Find where the given text appears and provide that cell's center as (x, y) coordinate. 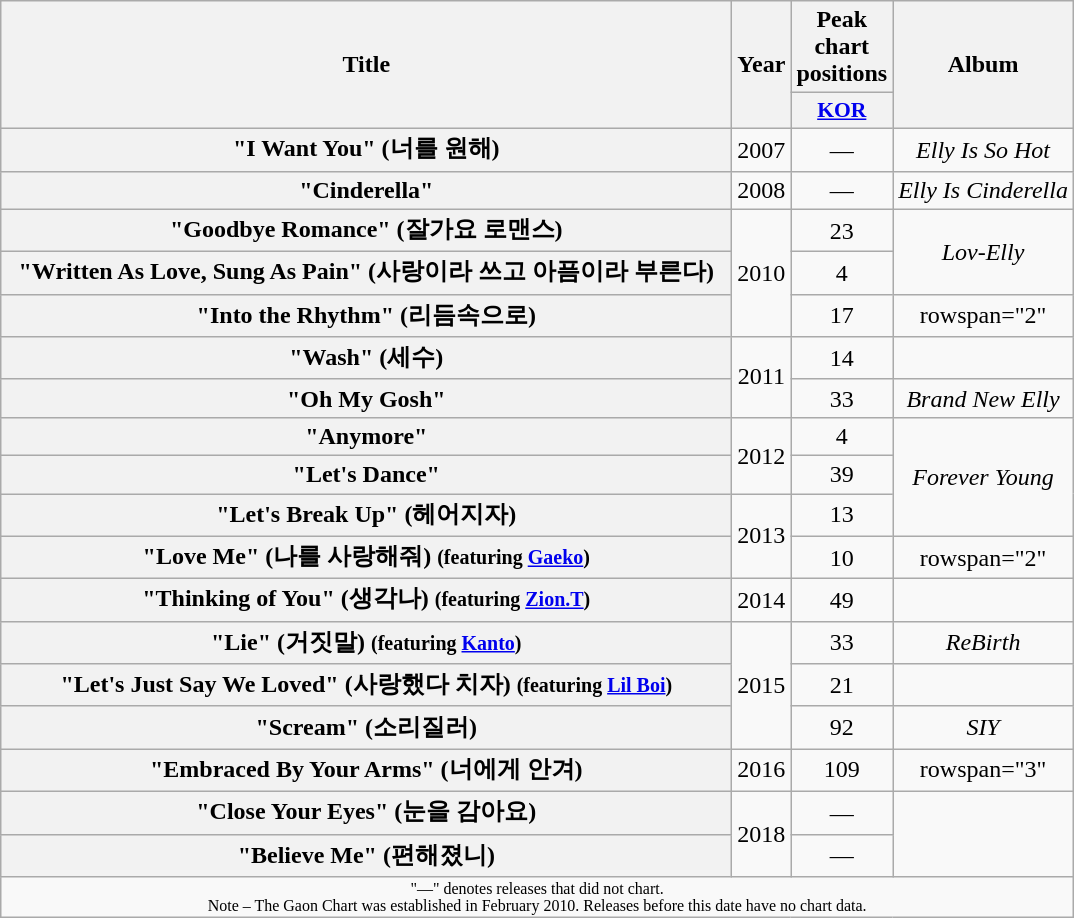
2011 (762, 378)
"Love Me" (나를 사랑해줘) (featuring Gaeko) (366, 558)
"Thinking of You" (생각나) (featuring Zion.T) (366, 600)
2016 (762, 770)
ReBirth (984, 642)
"—" denotes releases that did not chart.Note – The Gaon Chart was established in February 2010. Releases before this date have no chart data. (538, 898)
23 (842, 230)
"Cinderella" (366, 190)
rowspan="3" (984, 770)
"Close Your Eyes" (눈을 감아요) (366, 812)
"I Want You" (너를 원해) (366, 150)
2018 (762, 834)
2015 (762, 685)
39 (842, 474)
109 (842, 770)
"Let's Break Up" (헤어지자) (366, 516)
Brand New Elly (984, 398)
2010 (762, 273)
49 (842, 600)
"Let's Dance" (366, 474)
KOR (842, 111)
Elly Is Cinderella (984, 190)
"Believe Me" (편해졌니) (366, 856)
2012 (762, 455)
21 (842, 686)
"Into the Rhythm" (리듬속으로) (366, 316)
92 (842, 728)
Forever Young (984, 476)
2007 (762, 150)
17 (842, 316)
2014 (762, 600)
Title (366, 65)
"Scream" (소리질러) (366, 728)
Peak chart positions (842, 47)
"Oh My Gosh" (366, 398)
"Anymore" (366, 436)
"Lie" (거짓말) (featuring Kanto) (366, 642)
2013 (762, 536)
14 (842, 358)
Elly Is So Hot (984, 150)
10 (842, 558)
"Let's Just Say We Loved" (사랑했다 치자) (featuring Lil Boi) (366, 686)
"Written As Love, Sung As Pain" (사랑이라 쓰고 아픔이라 부른다) (366, 274)
Lov-Elly (984, 252)
Year (762, 65)
"Goodbye Romance" (잘가요 로맨스) (366, 230)
SIY (984, 728)
Album (984, 65)
2008 (762, 190)
"Embraced By Your Arms" (너에게 안겨) (366, 770)
13 (842, 516)
"Wash" (세수) (366, 358)
